For the text-containing cell, return its midpoint in (x, y) coordinate format. 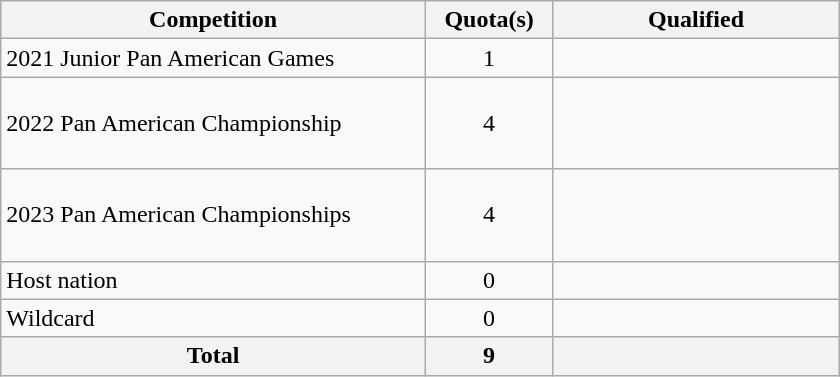
Host nation (214, 280)
Total (214, 356)
2023 Pan American Championships (214, 215)
2022 Pan American Championship (214, 123)
9 (488, 356)
Competition (214, 20)
2021 Junior Pan American Games (214, 58)
Qualified (696, 20)
1 (488, 58)
Quota(s) (488, 20)
Wildcard (214, 318)
